For the text-containing cell, return its midpoint in (x, y) coordinate format. 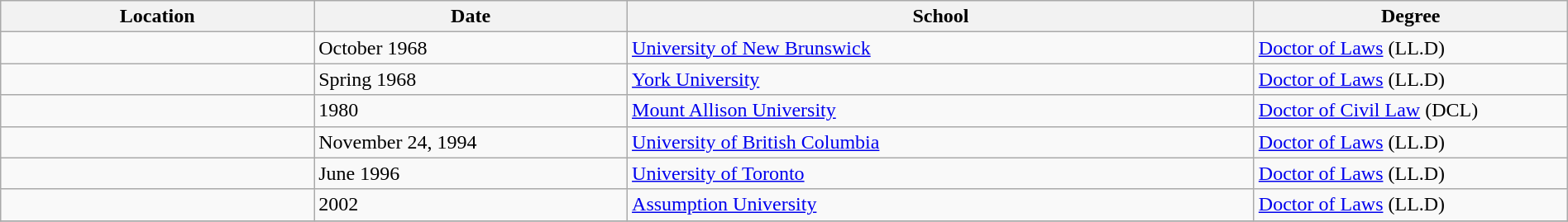
School (941, 17)
York University (941, 79)
Mount Allison University (941, 111)
2002 (471, 205)
October 1968 (471, 48)
University of New Brunswick (941, 48)
June 1996 (471, 173)
1980 (471, 111)
Degree (1411, 17)
Location (157, 17)
Spring 1968 (471, 79)
Assumption University (941, 205)
University of Toronto (941, 173)
University of British Columbia (941, 142)
Date (471, 17)
November 24, 1994 (471, 142)
Doctor of Civil Law (DCL) (1411, 111)
